Find where the given text appears and provide that cell's center as (X, Y) coordinate. 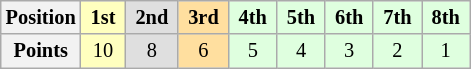
2 (397, 51)
7th (397, 17)
4 (301, 51)
2nd (152, 17)
5 (253, 51)
10 (104, 51)
1st (104, 17)
3rd (203, 17)
8th (446, 17)
1 (446, 51)
5th (301, 17)
4th (253, 17)
3 (349, 51)
6 (203, 51)
6th (349, 17)
Position (41, 17)
Points (41, 51)
8 (152, 51)
